Return [x, y] of the center of cell containing provided text 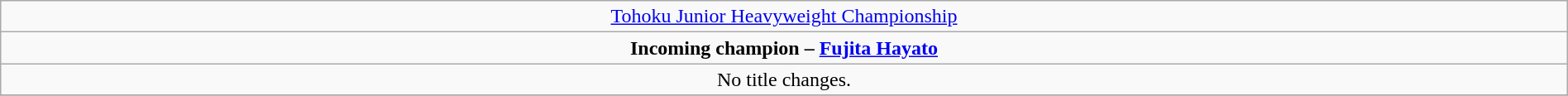
Tohoku Junior Heavyweight Championship [784, 17]
No title changes. [784, 79]
Incoming champion – Fujita Hayato [784, 48]
